Output the [x, y] coordinate of the center of the cell containing the given text.  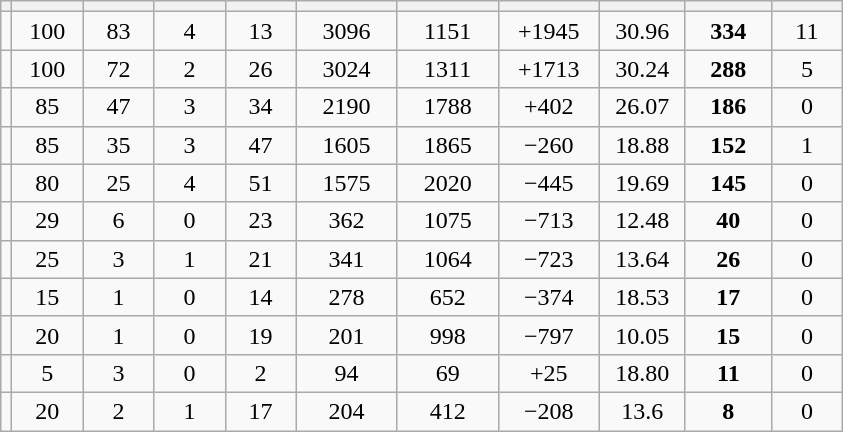
18.53 [642, 297]
+25 [548, 373]
26.07 [642, 107]
13.64 [642, 259]
14 [260, 297]
−374 [548, 297]
998 [448, 335]
−713 [548, 221]
1064 [448, 259]
1865 [448, 145]
21 [260, 259]
−723 [548, 259]
83 [118, 31]
−260 [548, 145]
152 [728, 145]
412 [448, 411]
23 [260, 221]
13.6 [642, 411]
−797 [548, 335]
3096 [346, 31]
6 [118, 221]
19 [260, 335]
341 [346, 259]
51 [260, 183]
652 [448, 297]
334 [728, 31]
−208 [548, 411]
72 [118, 69]
40 [728, 221]
1788 [448, 107]
2020 [448, 183]
288 [728, 69]
12.48 [642, 221]
34 [260, 107]
18.80 [642, 373]
29 [48, 221]
30.24 [642, 69]
1575 [346, 183]
−445 [548, 183]
3024 [346, 69]
30.96 [642, 31]
+1713 [548, 69]
+1945 [548, 31]
2190 [346, 107]
80 [48, 183]
362 [346, 221]
1605 [346, 145]
69 [448, 373]
204 [346, 411]
201 [346, 335]
35 [118, 145]
18.88 [642, 145]
186 [728, 107]
8 [728, 411]
94 [346, 373]
+402 [548, 107]
278 [346, 297]
13 [260, 31]
1151 [448, 31]
1075 [448, 221]
10.05 [642, 335]
1311 [448, 69]
145 [728, 183]
19.69 [642, 183]
